Search for the cell housing the specified text and yield its [X, Y] center coordinate. 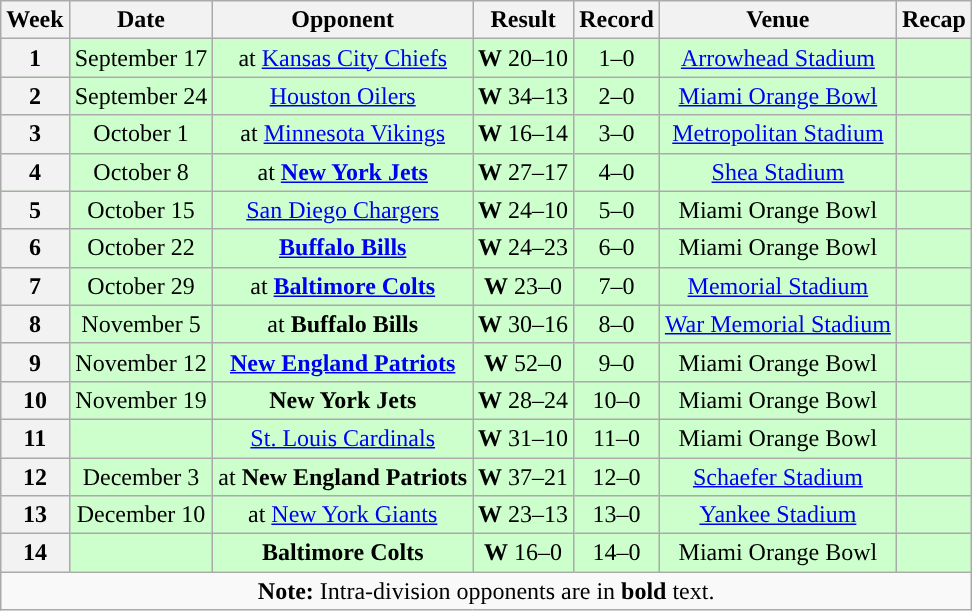
Schaefer Stadium [778, 477]
Metropolitan Stadium [778, 134]
Record [617, 20]
W 52–0 [524, 362]
at Buffalo Bills [343, 324]
W 24–23 [524, 248]
10–0 [617, 400]
October 29 [141, 286]
October 1 [141, 134]
Arrowhead Stadium [778, 58]
1 [35, 58]
6 [35, 248]
W 20–10 [524, 58]
December 3 [141, 477]
November 5 [141, 324]
New England Patriots [343, 362]
November 12 [141, 362]
Memorial Stadium [778, 286]
Venue [778, 20]
12–0 [617, 477]
W 23–0 [524, 286]
8–0 [617, 324]
7 [35, 286]
3 [35, 134]
11 [35, 438]
October 22 [141, 248]
Opponent [343, 20]
Recap [934, 20]
at Minnesota Vikings [343, 134]
December 10 [141, 515]
3–0 [617, 134]
7–0 [617, 286]
14–0 [617, 553]
Buffalo Bills [343, 248]
Houston Oilers [343, 96]
W 28–24 [524, 400]
12 [35, 477]
St. Louis Cardinals [343, 438]
October 15 [141, 210]
September 17 [141, 58]
8 [35, 324]
at New York Giants [343, 515]
New York Jets [343, 400]
6–0 [617, 248]
San Diego Chargers [343, 210]
W 27–17 [524, 172]
W 24–10 [524, 210]
Week [35, 20]
at Kansas City Chiefs [343, 58]
1–0 [617, 58]
Date [141, 20]
at Baltimore Colts [343, 286]
Yankee Stadium [778, 515]
13 [35, 515]
4–0 [617, 172]
Shea Stadium [778, 172]
14 [35, 553]
10 [35, 400]
W 16–0 [524, 553]
W 34–13 [524, 96]
11–0 [617, 438]
9–0 [617, 362]
5–0 [617, 210]
W 30–16 [524, 324]
13–0 [617, 515]
4 [35, 172]
2 [35, 96]
October 8 [141, 172]
W 37–21 [524, 477]
at New York Jets [343, 172]
W 31–10 [524, 438]
at New England Patriots [343, 477]
W 23–13 [524, 515]
9 [35, 362]
5 [35, 210]
Note: Intra-division opponents are in bold text. [486, 591]
W 16–14 [524, 134]
Baltimore Colts [343, 553]
September 24 [141, 96]
2–0 [617, 96]
War Memorial Stadium [778, 324]
Result [524, 20]
November 19 [141, 400]
